Scan for the cell matching the given text and deliver its [x, y] coordinate at center. 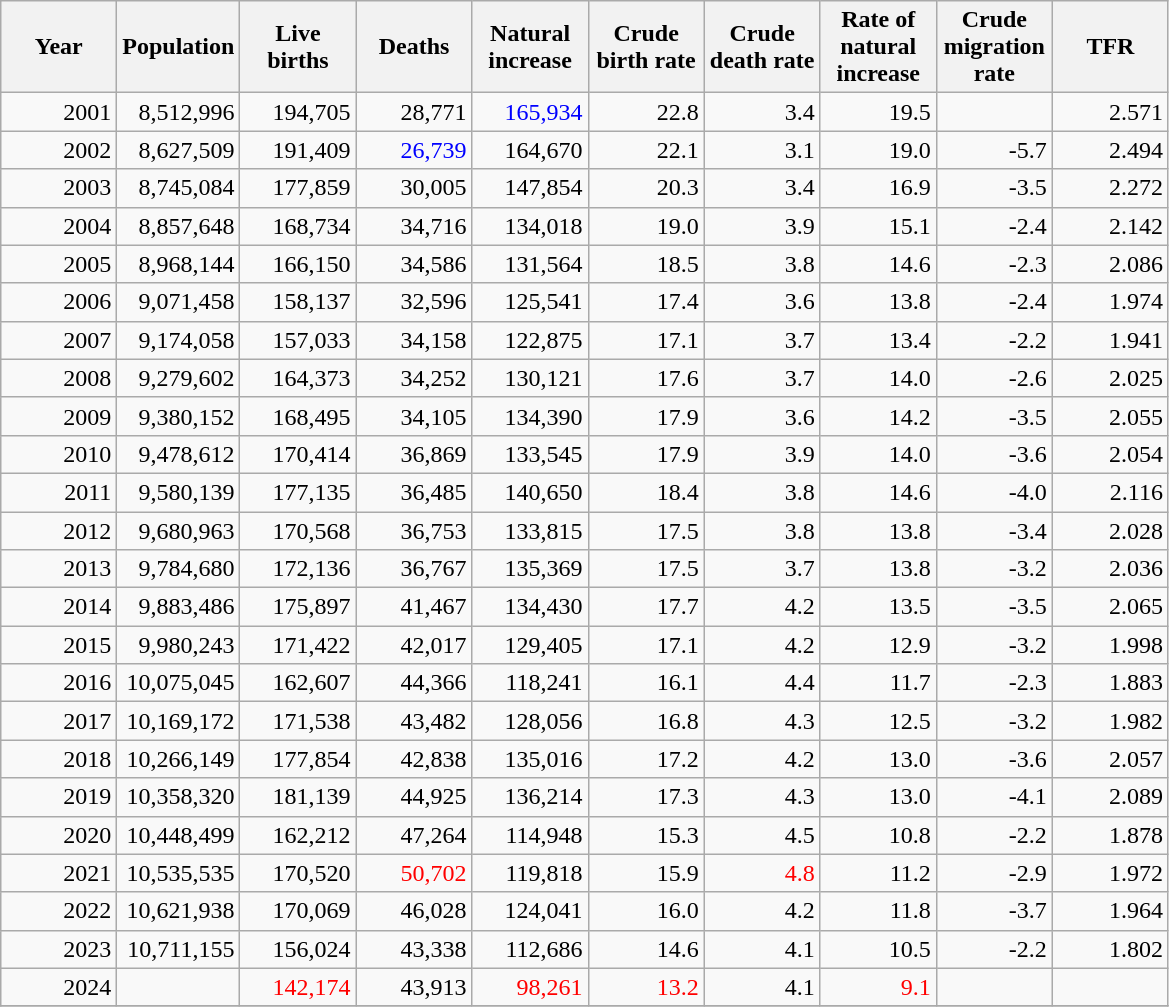
128,056 [530, 721]
1.941 [1110, 340]
170,520 [298, 873]
134,390 [530, 416]
2020 [59, 835]
34,105 [414, 416]
8,745,084 [178, 188]
134,018 [530, 226]
2017 [59, 721]
10,621,938 [178, 911]
28,771 [414, 112]
177,135 [298, 492]
2.142 [1110, 226]
2004 [59, 226]
147,854 [530, 188]
Year [59, 47]
Rate of natural increase [878, 47]
112,686 [530, 949]
36,767 [414, 569]
2.089 [1110, 797]
43,338 [414, 949]
-4.0 [994, 492]
10.8 [878, 835]
43,482 [414, 721]
2.028 [1110, 531]
46,028 [414, 911]
2003 [59, 188]
125,541 [530, 302]
133,815 [530, 531]
12.5 [878, 721]
171,538 [298, 721]
18.5 [646, 264]
36,869 [414, 454]
162,607 [298, 683]
14.2 [878, 416]
13.4 [878, 340]
2005 [59, 264]
9,980,243 [178, 645]
9,478,612 [178, 454]
34,158 [414, 340]
Crude death rate [762, 47]
168,734 [298, 226]
157,033 [298, 340]
-3.7 [994, 911]
2.086 [1110, 264]
135,369 [530, 569]
135,016 [530, 759]
22.1 [646, 150]
1.883 [1110, 683]
170,414 [298, 454]
2009 [59, 416]
20.3 [646, 188]
10,169,172 [178, 721]
36,485 [414, 492]
8,857,648 [178, 226]
30,005 [414, 188]
2008 [59, 378]
9.1 [878, 987]
9,883,486 [178, 607]
1.802 [1110, 949]
2.065 [1110, 607]
2011 [59, 492]
2021 [59, 873]
2.055 [1110, 416]
Population [178, 47]
166,150 [298, 264]
162,212 [298, 835]
17.2 [646, 759]
34,586 [414, 264]
26,739 [414, 150]
11.2 [878, 873]
19.5 [878, 112]
140,650 [530, 492]
170,568 [298, 531]
2007 [59, 340]
114,948 [530, 835]
131,564 [530, 264]
1.982 [1110, 721]
119,818 [530, 873]
3.1 [762, 150]
10,075,045 [178, 683]
2.025 [1110, 378]
170,069 [298, 911]
-4.1 [994, 797]
2014 [59, 607]
4.5 [762, 835]
10,448,499 [178, 835]
10,535,535 [178, 873]
17.4 [646, 302]
1.972 [1110, 873]
9,279,602 [178, 378]
1.878 [1110, 835]
165,934 [530, 112]
13.5 [878, 607]
9,174,058 [178, 340]
2.116 [1110, 492]
17.6 [646, 378]
9,380,152 [178, 416]
133,545 [530, 454]
36,753 [414, 531]
194,705 [298, 112]
Crude birth rate [646, 47]
10,266,149 [178, 759]
11.8 [878, 911]
-3.4 [994, 531]
142,174 [298, 987]
-2.6 [994, 378]
34,716 [414, 226]
175,897 [298, 607]
Deaths [414, 47]
9,580,139 [178, 492]
177,854 [298, 759]
8,968,144 [178, 264]
129,405 [530, 645]
41,467 [414, 607]
2006 [59, 302]
13.2 [646, 987]
9,680,963 [178, 531]
43,913 [414, 987]
22.8 [646, 112]
4.4 [762, 683]
Natural increase [530, 47]
2023 [59, 949]
118,241 [530, 683]
2.036 [1110, 569]
Crude migration rate [994, 47]
9,071,458 [178, 302]
34,252 [414, 378]
15.1 [878, 226]
11.7 [878, 683]
42,838 [414, 759]
12.9 [878, 645]
TFR [1110, 47]
2001 [59, 112]
1.974 [1110, 302]
47,264 [414, 835]
130,121 [530, 378]
44,925 [414, 797]
44,366 [414, 683]
-2.9 [994, 873]
122,875 [530, 340]
8,627,509 [178, 150]
2012 [59, 531]
2016 [59, 683]
158,137 [298, 302]
181,139 [298, 797]
Live births [298, 47]
2002 [59, 150]
98,261 [530, 987]
10,711,155 [178, 949]
16.9 [878, 188]
10.5 [878, 949]
136,214 [530, 797]
8,512,996 [178, 112]
17.7 [646, 607]
164,670 [530, 150]
2010 [59, 454]
10,358,320 [178, 797]
177,859 [298, 188]
1.998 [1110, 645]
2018 [59, 759]
50,702 [414, 873]
1.964 [1110, 911]
-5.7 [994, 150]
171,422 [298, 645]
15.9 [646, 873]
134,430 [530, 607]
2.054 [1110, 454]
16.8 [646, 721]
15.3 [646, 835]
164,373 [298, 378]
2.272 [1110, 188]
2.057 [1110, 759]
4.8 [762, 873]
2022 [59, 911]
124,041 [530, 911]
2013 [59, 569]
172,136 [298, 569]
32,596 [414, 302]
16.1 [646, 683]
2.571 [1110, 112]
16.0 [646, 911]
168,495 [298, 416]
156,024 [298, 949]
9,784,680 [178, 569]
2.494 [1110, 150]
2019 [59, 797]
42,017 [414, 645]
18.4 [646, 492]
191,409 [298, 150]
17.3 [646, 797]
2024 [59, 987]
2015 [59, 645]
